Search for the cell housing the specified text and yield its (x, y) center coordinate. 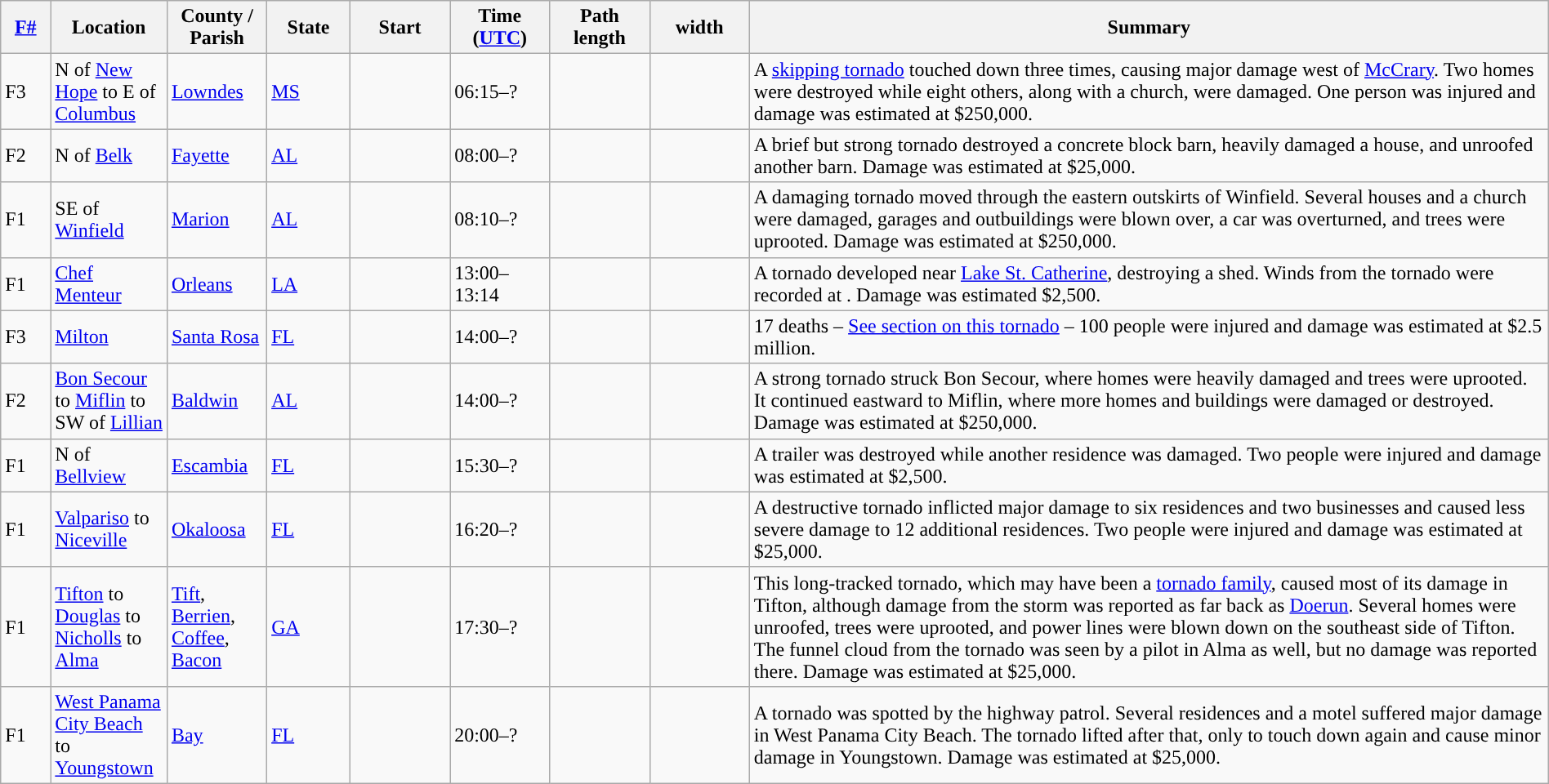
16:20–? (500, 529)
West Panama City Beach to Youngstown (109, 735)
Time (UTC) (500, 28)
GA (309, 626)
A brief but strong tornado destroyed a concrete block barn, heavily damaged a house, and unroofed another barn. Damage was estimated at $25,000. (1149, 155)
Path length (600, 28)
Baldwin (217, 401)
15:30–? (500, 465)
N of Belk (109, 155)
SE of Winfield (109, 220)
13:00–13:14 (500, 284)
Okaloosa (217, 529)
Marion (217, 220)
08:10–? (500, 220)
width (699, 28)
Bay (217, 735)
County / Parish (217, 28)
State (309, 28)
Chef Menteur (109, 284)
Tift, Berrien, Coffee, Bacon (217, 626)
Escambia (217, 465)
N of New Hope to E of Columbus (109, 91)
17 deaths – See section on this tornado – 100 people were injured and damage was estimated at $2.5 million. (1149, 336)
Start (400, 28)
Fayette (217, 155)
Orleans (217, 284)
Bon Secour to Miflin to SW of Lillian (109, 401)
A tornado developed near Lake St. Catherine, destroying a shed. Winds from the tornado were recorded at . Damage was estimated $2,500. (1149, 284)
Milton (109, 336)
Santa Rosa (217, 336)
Lowndes (217, 91)
LA (309, 284)
A trailer was destroyed while another residence was damaged. Two people were injured and damage was estimated at $2,500. (1149, 465)
Location (109, 28)
Valpariso to Niceville (109, 529)
N of Bellview (109, 465)
MS (309, 91)
17:30–? (500, 626)
Tifton to Douglas to Nicholls to Alma (109, 626)
06:15–? (500, 91)
F# (26, 28)
Summary (1149, 28)
08:00–? (500, 155)
20:00–? (500, 735)
